Search for the cell housing the specified text and yield its (x, y) center coordinate. 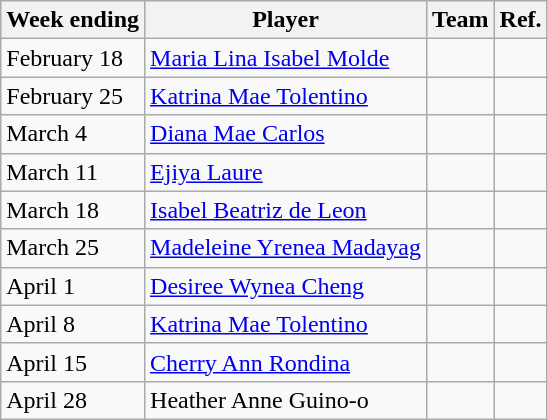
March 18 (73, 210)
March 25 (73, 248)
February 25 (73, 96)
Maria Lina Isabel Molde (286, 58)
March 4 (73, 134)
April 15 (73, 362)
Week ending (73, 20)
Isabel Beatriz de Leon (286, 210)
April 1 (73, 286)
Heather Anne Guino-o (286, 400)
February 18 (73, 58)
Ref. (520, 20)
March 11 (73, 172)
April 28 (73, 400)
Desiree Wynea Cheng (286, 286)
Ejiya Laure (286, 172)
Player (286, 20)
April 8 (73, 324)
Madeleine Yrenea Madayag (286, 248)
Cherry Ann Rondina (286, 362)
Team (461, 20)
Diana Mae Carlos (286, 134)
